Return [x, y] of the center of cell containing provided text 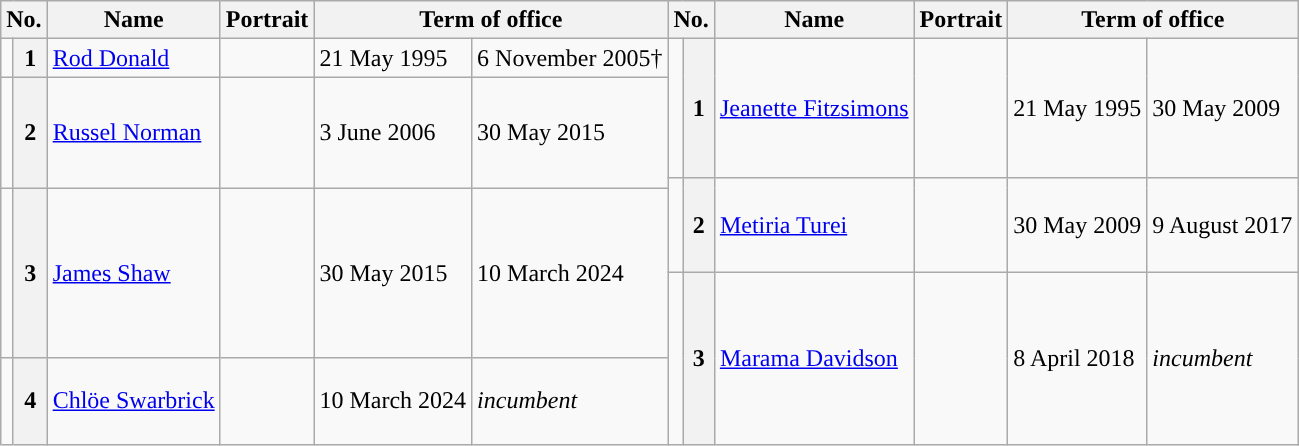
3 June 2006 [393, 132]
Rod Donald [134, 58]
Marama Davidson [814, 358]
8 April 2018 [1078, 358]
Russel Norman [134, 132]
Jeanette Fitzsimons [814, 108]
Chlöe Swarbrick [134, 401]
9 August 2017 [1222, 225]
Metiria Turei [814, 225]
4 [30, 401]
James Shaw [134, 274]
6 November 2005† [570, 58]
